Determine the [x, y] coordinate at the center of the cell enclosing the given text.  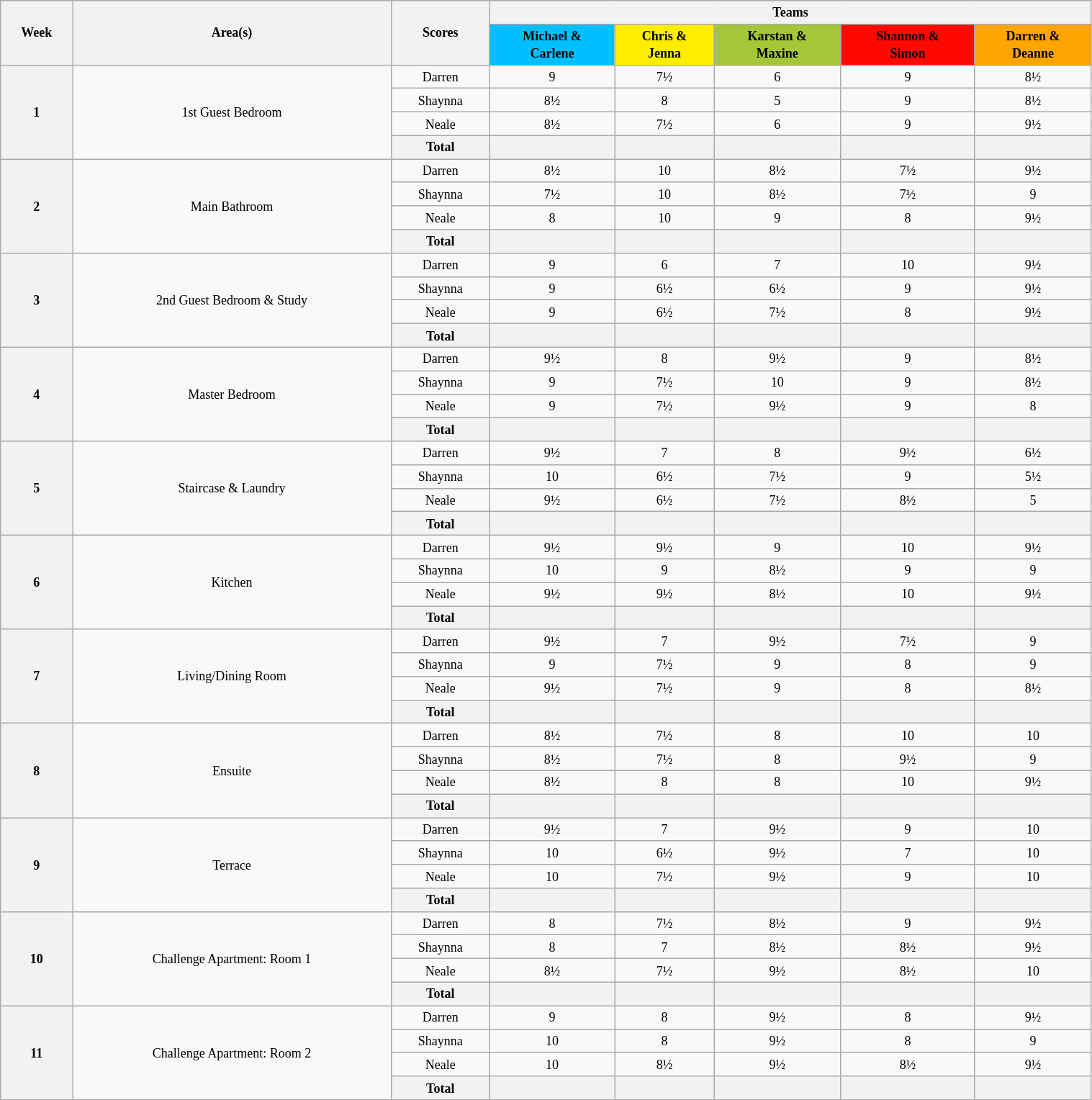
Michael &Carlene [552, 45]
4 [37, 395]
2 [37, 206]
Challenge Apartment: Room 1 [232, 959]
Main Bathroom [232, 206]
Teams [790, 13]
Area(s) [232, 33]
Ensuite [232, 770]
Terrace [232, 865]
Week [37, 33]
Shannon &Simon [908, 45]
11 [37, 1052]
Kitchen [232, 583]
Living/Dining Room [232, 677]
Chris &Jenna [664, 45]
Scores [441, 33]
2nd Guest Bedroom & Study [232, 299]
Master Bedroom [232, 395]
Darren &Deanne [1033, 45]
1 [37, 112]
5½ [1033, 477]
Challenge Apartment: Room 2 [232, 1052]
Staircase & Laundry [232, 488]
3 [37, 299]
1st Guest Bedroom [232, 112]
Karstan &Maxine [777, 45]
